Return the (x, y) coordinate for the center point of the cell that contains the specified text.  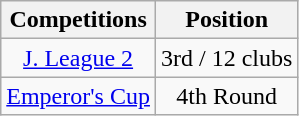
Competitions (78, 20)
J. League 2 (78, 58)
Position (226, 20)
3rd / 12 clubs (226, 58)
4th Round (226, 96)
Emperor's Cup (78, 96)
